Identify which cell holds the provided text, then report its (x, y) central coordinate. 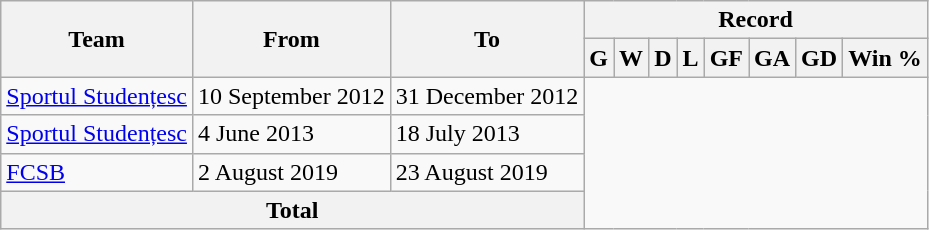
D (663, 58)
Record (756, 20)
G (599, 58)
10 September 2012 (291, 96)
To (487, 39)
Total (292, 210)
GF (726, 58)
4 June 2013 (291, 134)
GD (820, 58)
2 August 2019 (291, 172)
Win % (886, 58)
GA (772, 58)
Team (97, 39)
W (632, 58)
From (291, 39)
31 December 2012 (487, 96)
FCSB (97, 172)
23 August 2019 (487, 172)
L (690, 58)
18 July 2013 (487, 134)
